Output the (X, Y) coordinate of the center of the cell containing the given text.  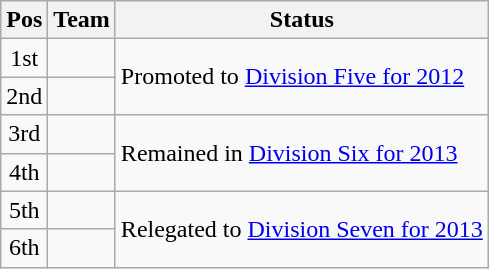
Relegated to Division Seven for 2013 (302, 229)
Pos (24, 20)
Team (82, 20)
4th (24, 172)
5th (24, 210)
Promoted to Division Five for 2012 (302, 77)
3rd (24, 134)
2nd (24, 96)
Status (302, 20)
Remained in Division Six for 2013 (302, 153)
6th (24, 248)
1st (24, 58)
